For the text-containing cell, return its midpoint in (X, Y) coordinate format. 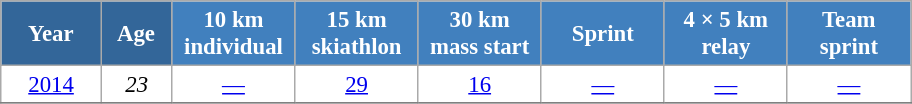
2014 (52, 85)
15 km skiathlon (356, 34)
Team sprint (848, 34)
23 (136, 85)
Age (136, 34)
4 × 5 km relay (726, 34)
Year (52, 34)
16 (480, 85)
10 km individual (234, 34)
29 (356, 85)
Sprint (602, 34)
30 km mass start (480, 34)
